Pinpoint the cell where the given text exists, returning its [X, Y] midpoint coordinate. 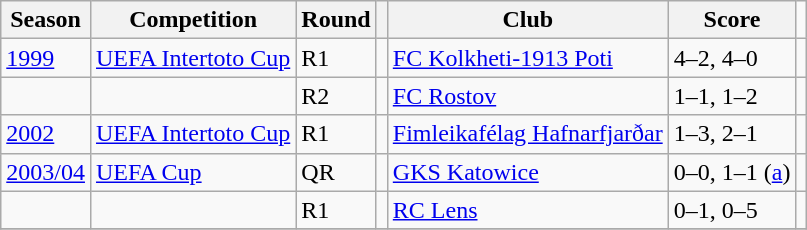
Club [528, 20]
Score [732, 20]
1–3, 2–1 [732, 134]
4–2, 4–0 [732, 58]
0–0, 1–1 (a) [732, 172]
2003/04 [46, 172]
R2 [336, 96]
UEFA Cup [192, 172]
RC Lens [528, 210]
FC Rostov [528, 96]
0–1, 0–5 [732, 210]
Season [46, 20]
FC Kolkheti-1913 Poti [528, 58]
QR [336, 172]
Competition [192, 20]
2002 [46, 134]
1999 [46, 58]
Round [336, 20]
GKS Katowice [528, 172]
1–1, 1–2 [732, 96]
Fimleikafélag Hafnarfjarðar [528, 134]
